Output the [x, y] coordinate of the center of the cell containing the given text.  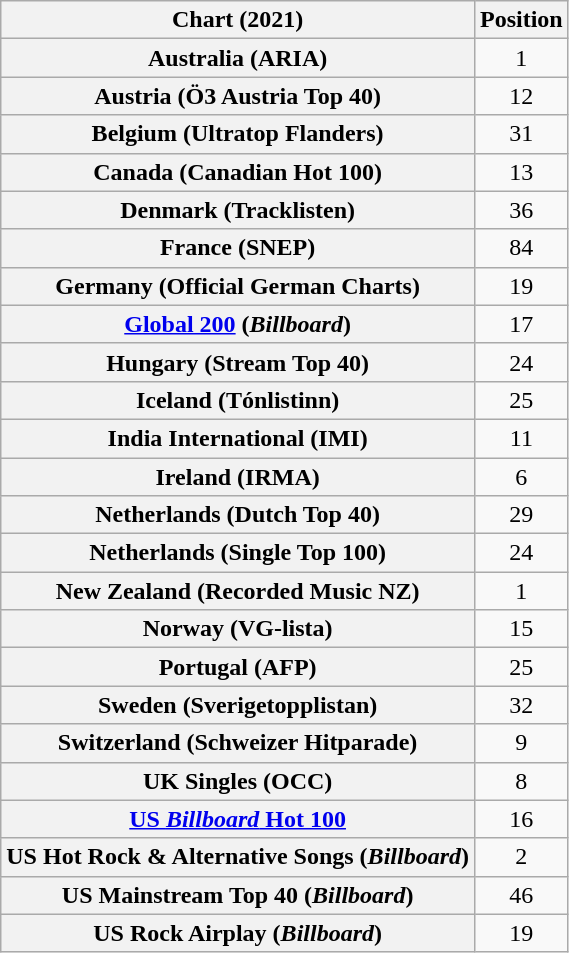
29 [521, 515]
Ireland (IRMA) [238, 477]
6 [521, 477]
US Hot Rock & Alternative Songs (Billboard) [238, 857]
Netherlands (Single Top 100) [238, 553]
84 [521, 248]
Belgium (Ultratop Flanders) [238, 134]
8 [521, 781]
Austria (Ö3 Austria Top 40) [238, 96]
31 [521, 134]
Iceland (Tónlistinn) [238, 400]
Canada (Canadian Hot 100) [238, 172]
Australia (ARIA) [238, 58]
Sweden (Sverigetopplistan) [238, 705]
15 [521, 629]
UK Singles (OCC) [238, 781]
New Zealand (Recorded Music NZ) [238, 591]
2 [521, 857]
France (SNEP) [238, 248]
US Mainstream Top 40 (Billboard) [238, 895]
Global 200 (Billboard) [238, 324]
India International (IMI) [238, 438]
Portugal (AFP) [238, 667]
Denmark (Tracklisten) [238, 210]
36 [521, 210]
12 [521, 96]
16 [521, 819]
Switzerland (Schweizer Hitparade) [238, 743]
46 [521, 895]
US Billboard Hot 100 [238, 819]
Position [521, 20]
Germany (Official German Charts) [238, 286]
Chart (2021) [238, 20]
Norway (VG-lista) [238, 629]
32 [521, 705]
11 [521, 438]
Hungary (Stream Top 40) [238, 362]
17 [521, 324]
US Rock Airplay (Billboard) [238, 933]
Netherlands (Dutch Top 40) [238, 515]
13 [521, 172]
9 [521, 743]
